From the cell containing the given text, extract its center point as (x, y) coordinate. 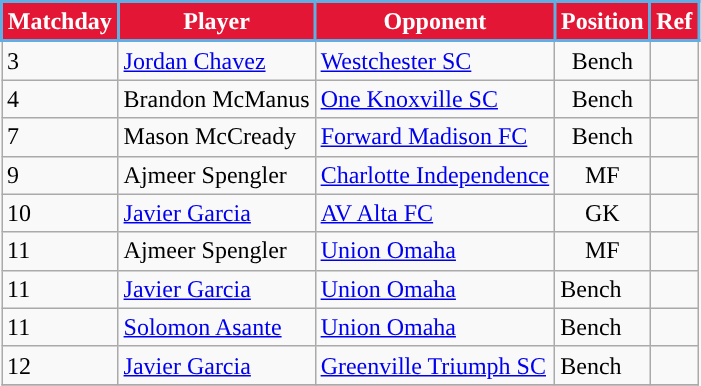
9 (60, 175)
Position (602, 22)
Forward Madison FC (435, 137)
7 (60, 137)
Mason McCready (216, 137)
GK (602, 213)
One Knoxville SC (435, 99)
Player (216, 22)
12 (60, 365)
Charlotte Independence (435, 175)
Ref (674, 22)
Greenville Triumph SC (435, 365)
AV Alta FC (435, 213)
Jordan Chavez (216, 60)
10 (60, 213)
Solomon Asante (216, 327)
Westchester SC (435, 60)
Matchday (60, 22)
3 (60, 60)
Brandon McManus (216, 99)
Opponent (435, 22)
4 (60, 99)
